Identify which cell holds the provided text, then report its [x, y] central coordinate. 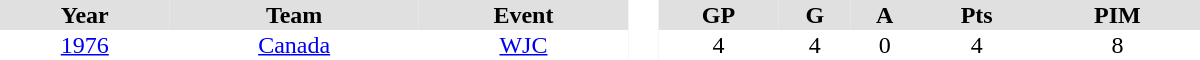
PIM [1118, 15]
Team [294, 15]
A [885, 15]
GP [718, 15]
WJC [524, 45]
Canada [294, 45]
8 [1118, 45]
Event [524, 15]
Year [85, 15]
1976 [85, 45]
Pts [976, 15]
0 [885, 45]
G [815, 15]
